From the cell containing the given text, extract its center point as [x, y] coordinate. 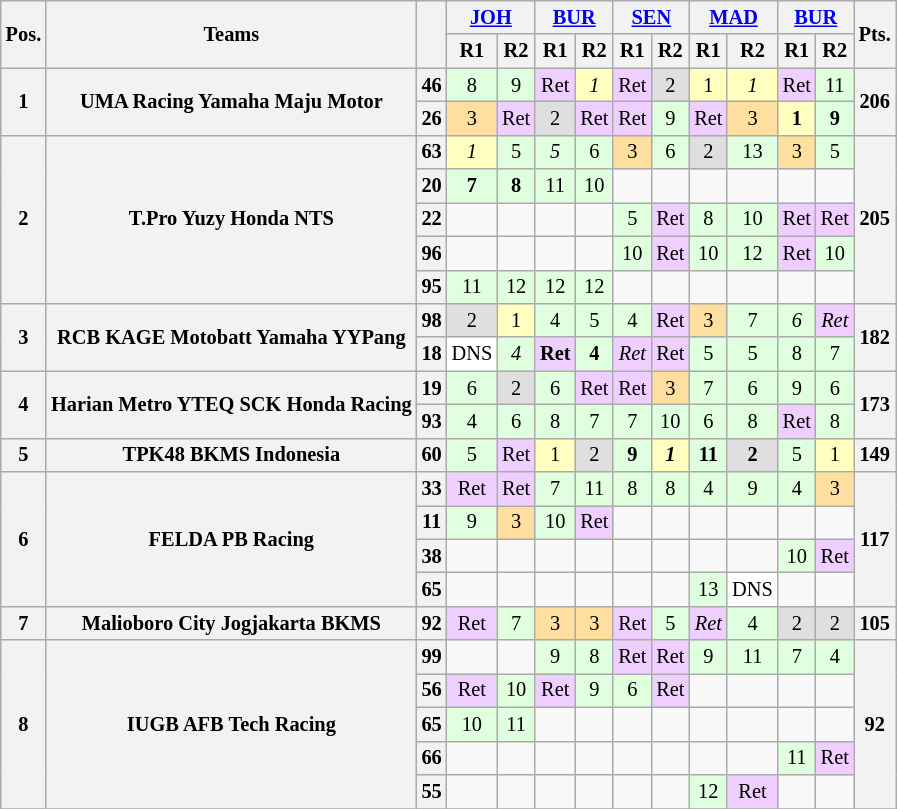
95 [432, 287]
FELDA PB Racing [231, 540]
205 [875, 219]
149 [875, 455]
117 [875, 540]
Pos. [24, 34]
20 [432, 186]
Teams [231, 34]
63 [432, 152]
Malioboro City Jogjakarta BKMS [231, 623]
93 [432, 421]
18 [432, 354]
RCB KAGE Motobatt Yamaha YYPang [231, 336]
46 [432, 85]
96 [432, 253]
98 [432, 320]
105 [875, 623]
SEN [651, 17]
TPK48 BKMS Indonesia [231, 455]
66 [432, 758]
IUGB AFB Tech Racing [231, 724]
22 [432, 219]
26 [432, 118]
60 [432, 455]
55 [432, 791]
182 [875, 336]
UMA Racing Yamaha Maju Motor [231, 102]
Pts. [875, 34]
99 [432, 657]
38 [432, 556]
T.Pro Yuzy Honda NTS [231, 219]
MAD [733, 17]
206 [875, 102]
56 [432, 690]
JOH [491, 17]
173 [875, 404]
33 [432, 489]
Harian Metro YTEQ SCK Honda Racing [231, 404]
19 [432, 388]
